Provide the (X, Y) coordinate of the cell's center where the given text is located.  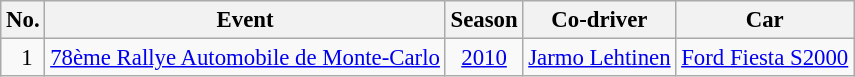
Event (245, 20)
Ford Fiesta S2000 (765, 58)
Co-driver (600, 20)
Season (484, 20)
2010 (484, 58)
Jarmo Lehtinen (600, 58)
No. (23, 20)
78ème Rallye Automobile de Monte-Carlo (245, 58)
1 (23, 58)
Car (765, 20)
